Capture the cell that displays the provided text and extract its [x, y] central coordinate. 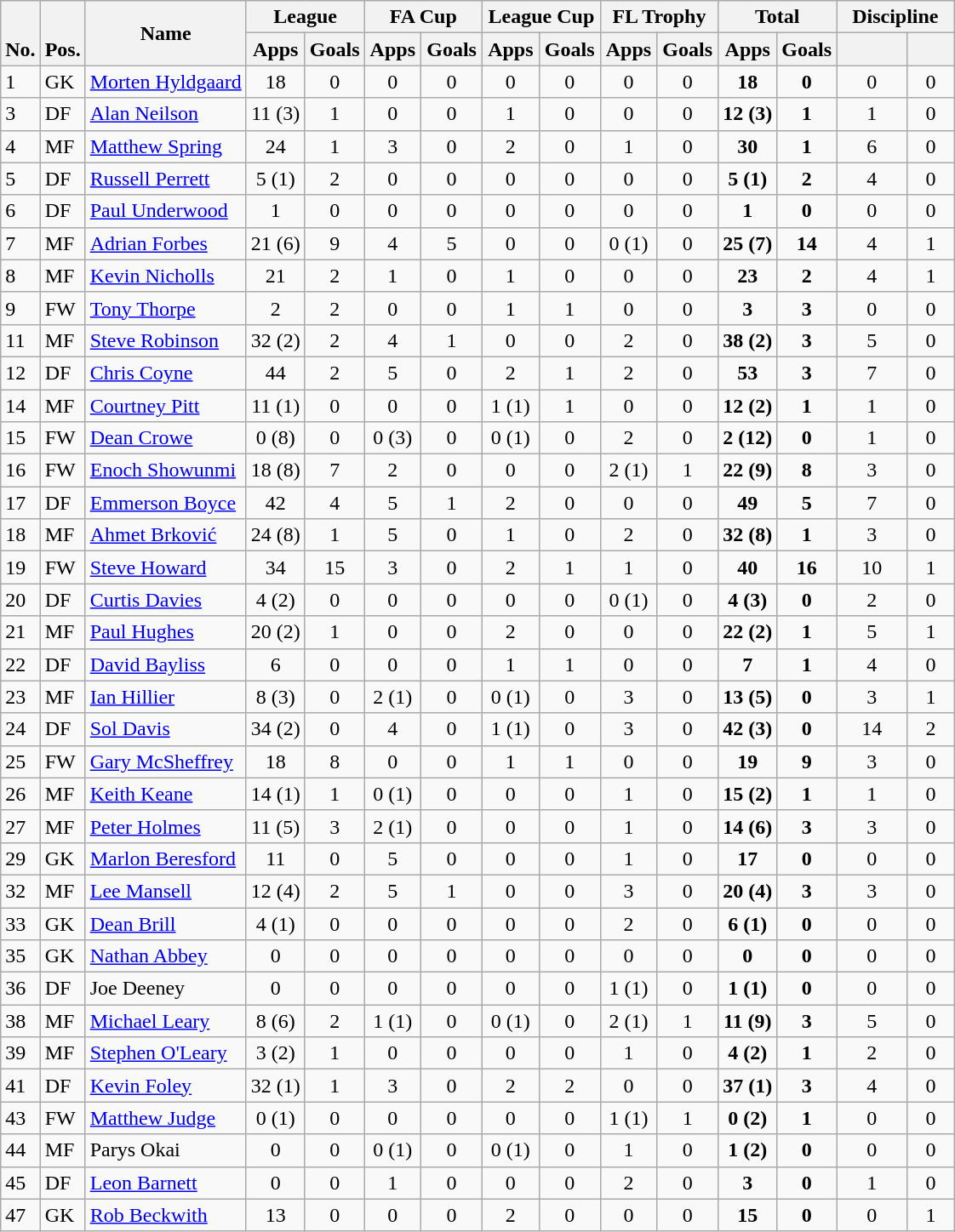
11 (1) [276, 406]
18 (8) [276, 471]
26 [20, 794]
Gary McSheffrey [165, 761]
2 (12) [747, 438]
Sol Davis [165, 729]
20 (2) [276, 632]
25 (7) [747, 243]
6 (1) [747, 923]
Marlon Beresford [165, 858]
Nathan Abbey [165, 956]
League [305, 17]
Michael Leary [165, 1021]
24 (8) [276, 535]
8 (6) [276, 1021]
Kevin Nicholls [165, 276]
33 [20, 923]
Peter Holmes [165, 826]
45 [20, 1183]
Rob Beckwith [165, 1215]
14 (1) [276, 794]
David Bayliss [165, 664]
8 (3) [276, 697]
Keith Keane [165, 794]
Morten Hyldgaard [165, 82]
Enoch Showunmi [165, 471]
43 [20, 1118]
13 [276, 1215]
Matthew Spring [165, 146]
3 (2) [276, 1053]
32 [20, 891]
Emmerson Boyce [165, 503]
League Cup [541, 17]
Steve Robinson [165, 340]
27 [20, 826]
20 [20, 600]
4 (1) [276, 923]
36 [20, 989]
Paul Hughes [165, 632]
34 [276, 568]
Courtney Pitt [165, 406]
FA Cup [424, 17]
14 (6) [747, 826]
11 (3) [276, 114]
39 [20, 1053]
Paul Underwood [165, 211]
13 (5) [747, 697]
25 [20, 761]
Dean Crowe [165, 438]
Pos. [63, 33]
38 (2) [747, 340]
Tony Thorpe [165, 308]
0 (3) [393, 438]
30 [747, 146]
22 [20, 664]
Parys Okai [165, 1150]
12 (3) [747, 114]
Curtis Davies [165, 600]
21 (6) [276, 243]
Chris Coyne [165, 373]
Kevin Foley [165, 1086]
15 (2) [747, 794]
10 [872, 568]
41 [20, 1086]
12 (4) [276, 891]
Alan Neilson [165, 114]
47 [20, 1215]
32 (8) [747, 535]
35 [20, 956]
11 (5) [276, 826]
Adrian Forbes [165, 243]
20 (4) [747, 891]
Russell Perrett [165, 179]
37 (1) [747, 1086]
29 [20, 858]
42 (3) [747, 729]
Leon Barnett [165, 1183]
Joe Deeney [165, 989]
Discipline [895, 17]
32 (1) [276, 1086]
38 [20, 1021]
0 (2) [747, 1118]
11 (9) [747, 1021]
12 (2) [747, 406]
FL Trophy [659, 17]
32 (2) [276, 340]
Steve Howard [165, 568]
Name [165, 33]
No. [20, 33]
Ahmet Brković [165, 535]
40 [747, 568]
12 [20, 373]
42 [276, 503]
1 (2) [747, 1150]
Stephen O'Leary [165, 1053]
Matthew Judge [165, 1118]
Lee Mansell [165, 891]
4 (3) [747, 600]
34 (2) [276, 729]
Dean Brill [165, 923]
Total [778, 17]
Ian Hillier [165, 697]
22 (9) [747, 471]
49 [747, 503]
53 [747, 373]
0 (8) [276, 438]
22 (2) [747, 632]
